Identify which cell holds the provided text, then report its [X, Y] central coordinate. 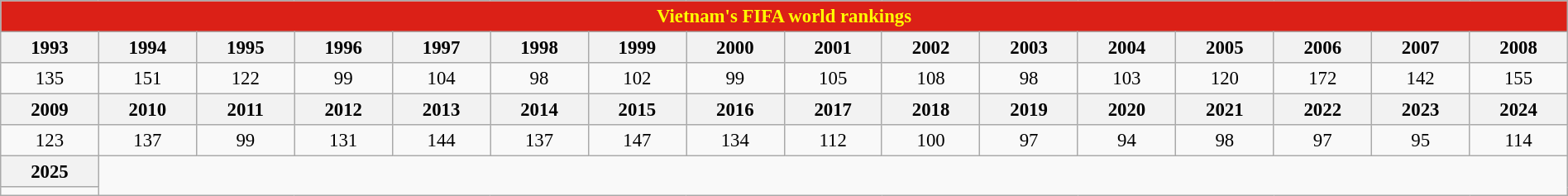
131 [343, 141]
2004 [1126, 48]
2002 [930, 48]
2016 [735, 110]
144 [441, 141]
2020 [1126, 110]
2018 [930, 110]
1998 [539, 48]
2025 [50, 172]
2005 [1225, 48]
2001 [833, 48]
120 [1225, 79]
2010 [147, 110]
2015 [637, 110]
95 [1420, 141]
100 [930, 141]
1994 [147, 48]
142 [1420, 79]
112 [833, 141]
172 [1322, 79]
155 [1518, 79]
2019 [1029, 110]
105 [833, 79]
2003 [1029, 48]
2000 [735, 48]
2007 [1420, 48]
2022 [1322, 110]
1995 [246, 48]
1999 [637, 48]
103 [1126, 79]
2008 [1518, 48]
2021 [1225, 110]
2011 [246, 110]
114 [1518, 141]
2013 [441, 110]
2017 [833, 110]
2006 [1322, 48]
104 [441, 79]
2012 [343, 110]
94 [1126, 141]
2023 [1420, 110]
147 [637, 141]
2014 [539, 110]
102 [637, 79]
1993 [50, 48]
123 [50, 141]
Vietnam's FIFA world rankings [784, 17]
2024 [1518, 110]
134 [735, 141]
2009 [50, 110]
1996 [343, 48]
1997 [441, 48]
108 [930, 79]
151 [147, 79]
135 [50, 79]
122 [246, 79]
